Return (X, Y) of the center of cell containing provided text 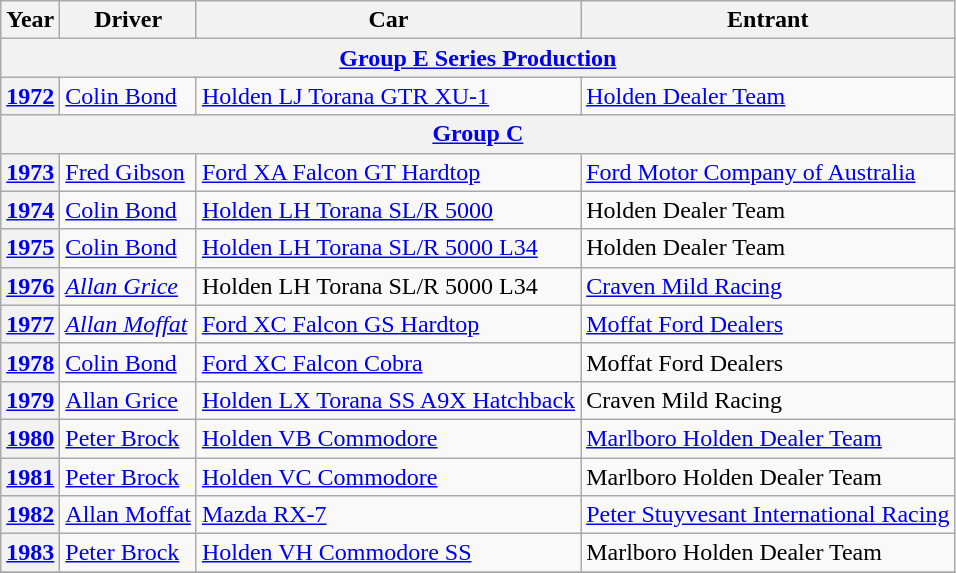
Ford XC Falcon Cobra (388, 362)
Ford XC Falcon GS Hardtop (388, 324)
Holden VB Commodore (388, 438)
1983 (30, 553)
Car (388, 20)
Ford Motor Company of Australia (768, 172)
Fred Gibson (128, 172)
Group E Series Production (478, 58)
Holden VC Commodore (388, 477)
Mazda RX-7 (388, 515)
Holden LJ Torana GTR XU-1 (388, 96)
1980 (30, 438)
Holden VH Commodore SS (388, 553)
Driver (128, 20)
1981 (30, 477)
Ford XA Falcon GT Hardtop (388, 172)
1973 (30, 172)
Holden LH Torana SL/R 5000 (388, 210)
Year (30, 20)
1975 (30, 248)
1982 (30, 515)
1974 (30, 210)
1972 (30, 96)
Peter Stuyvesant International Racing (768, 515)
Entrant (768, 20)
1979 (30, 400)
Group C (478, 134)
1977 (30, 324)
1978 (30, 362)
1976 (30, 286)
Holden LX Torana SS A9X Hatchback (388, 400)
